From the cell containing the given text, extract its center point as (X, Y) coordinate. 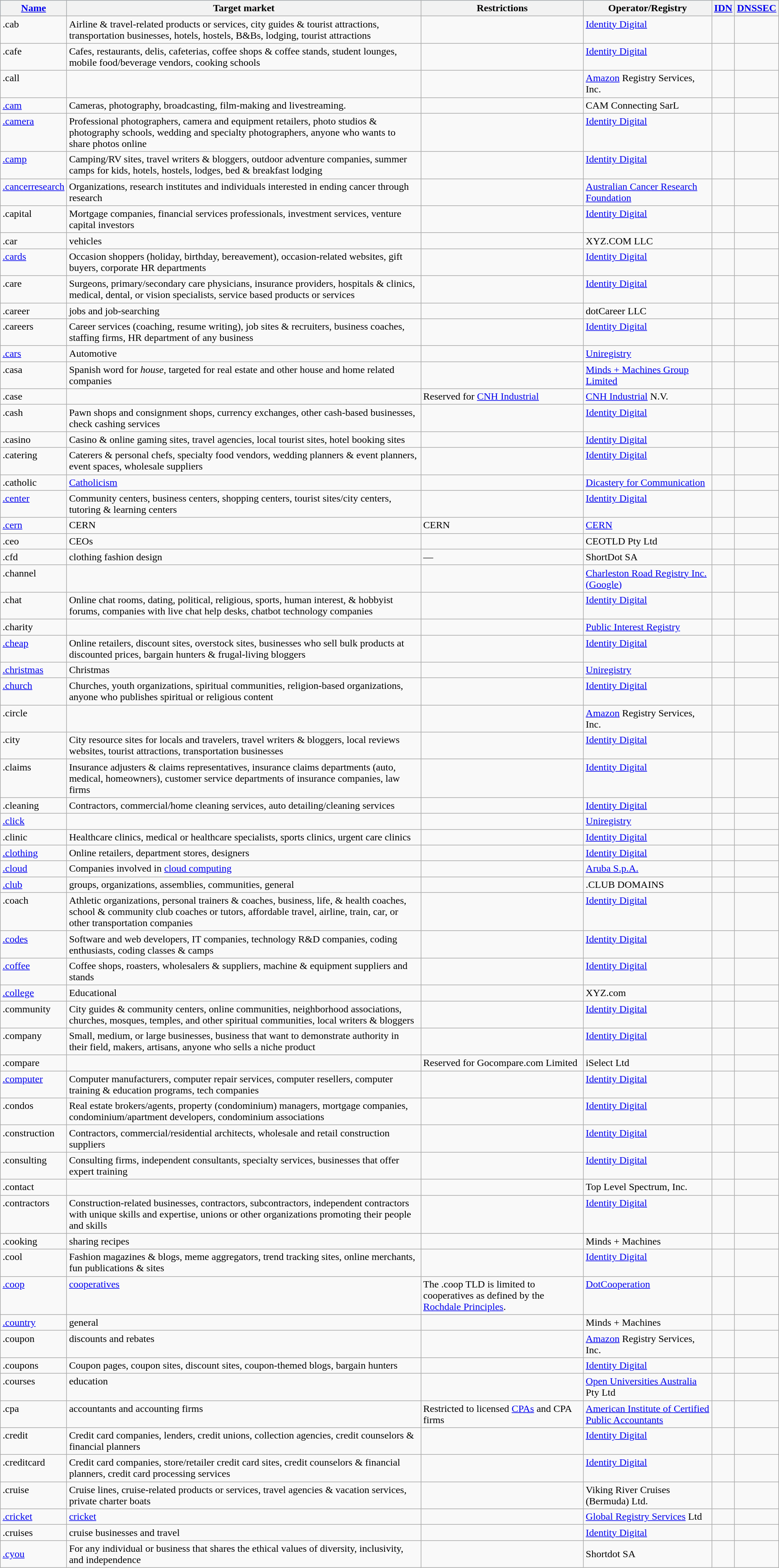
.codes (34, 944)
sharing recipes (244, 1241)
Charleston Road Registry Inc. (Google) (648, 579)
Aruba S.p.A. (648, 869)
Reserved for Gocompare.com Limited (502, 1063)
Coupon pages, coupon sites, discount sites, coupon-themed blogs, bargain hunters (244, 1365)
.cfd (34, 557)
— (502, 557)
Operator/Registry (648, 8)
Consulting firms, independent consultants, specialty services, businesses that offer expert training (244, 1165)
Restrictions (502, 8)
.cafe (34, 57)
.cheap (34, 649)
dotCareer LLC (648, 311)
.channel (34, 579)
Open Universities Australia Pty Ltd (648, 1387)
Coffee shops, roasters, wholesalers & suppliers, machine & equipment suppliers and stands (244, 972)
general (244, 1322)
Dicastery for Communication (648, 482)
Mortgage companies, financial services professionals, investment services, venture capital investors (244, 219)
.computer (34, 1085)
DNSSEC (757, 8)
City resource sites for locals and travelers, travel writers & bloggers, local reviews websites, tourist attractions, transportation businesses (244, 746)
.circle (34, 718)
Companies involved in cloud computing (244, 869)
Restricted to licensed CPAs and CPA firms (502, 1414)
.community (34, 1014)
XYZ.com (648, 993)
CEOs (244, 541)
Churches, youth organizations, spiritual communities, religion-based organizations, anyone who publishes spiritual or religious content (244, 692)
.camera (34, 132)
.cool (34, 1263)
.contractors (34, 1214)
iSelect Ltd (648, 1063)
.care (34, 289)
.charity (34, 627)
.compare (34, 1063)
.club (34, 885)
.construction (34, 1139)
groups, organizations, assemblies, communities, general (244, 885)
Career services (coaching, resume writing), job sites & recruiters, business coaches, staffing firms, HR department of any business (244, 332)
.catering (34, 461)
Cameras, photography, broadcasting, film-making and livestreaming. (244, 105)
CEOTLD Pty Ltd (648, 541)
.coffee (34, 972)
Christmas (244, 670)
Minds + Machines Group Limited (648, 375)
Online retailers, department stores, designers (244, 853)
discounts and rebates (244, 1344)
.cricket (34, 1517)
.country (34, 1322)
Global Registry Services Ltd (648, 1517)
Contractors, commercial/home cleaning services, auto detailing/cleaning services (244, 805)
jobs and job-searching (244, 311)
.ceo (34, 541)
.coupons (34, 1365)
Credit card companies, lenders, credit unions, collection agencies, credit counselors & financial planners (244, 1441)
Healthcare clinics, medical or healthcare specialists, sports clinics, urgent care clinics (244, 837)
.credit (34, 1441)
.center (34, 504)
American Institute of Certified Public Accountants (648, 1414)
Automotive (244, 354)
.condos (34, 1111)
.call (34, 84)
Organizations, research institutes and individuals interested in ending cancer through research (244, 192)
.click (34, 821)
.consulting (34, 1165)
Australian Cancer Research Foundation (648, 192)
.cars (34, 354)
Online retailers, discount sites, overstock sites, businesses who sell bulk products at discounted prices, bargain hunters & frugal-living bloggers (244, 649)
Occasion shoppers (holiday, birthday, bereavement), occasion-related websites, gift buyers, corporate HR departments (244, 262)
accountants and accounting firms (244, 1414)
.car (34, 241)
vehicles (244, 241)
.cloud (34, 869)
Software and web developers, IT companies, technology R&D companies, coding enthusiasts, coding classes & camps (244, 944)
Target market (244, 8)
Real estate brokers/agents, property (condominium) managers, mortgage companies, condominium/apartment developers, condominium associations (244, 1111)
.camp (34, 165)
.coop (34, 1295)
.cooking (34, 1241)
Viking River Cruises (Bermuda) Ltd. (648, 1495)
.CLUB DOMAINS (648, 885)
.clothing (34, 853)
DotCooperation (648, 1295)
.clinic (34, 837)
.cruise (34, 1495)
Fashion magazines & blogs, meme aggregators, trend tracking sites, online merchants, fun publications & sites (244, 1263)
IDN (723, 8)
.cards (34, 262)
.cyou (34, 1554)
Small, medium, or large businesses, business that want to demonstrate authority in their field, makers, artisans, anyone who sells a niche product (244, 1041)
cricket (244, 1517)
.cash (34, 418)
CNH Industrial N.V. (648, 397)
.college (34, 993)
Reserved for CNH Industrial (502, 397)
Name (34, 8)
.coach (34, 912)
Catholicism (244, 482)
Spanish word for house, targeted for real estate and other house and home related companies (244, 375)
.cpa (34, 1414)
.church (34, 692)
.case (34, 397)
.casa (34, 375)
.careers (34, 332)
.cancerresearch (34, 192)
.cruises (34, 1533)
.cam (34, 105)
Credit card companies, store/retailer credit card sites, credit counselors & financial planners, credit card processing services (244, 1469)
.claims (34, 778)
clothing fashion design (244, 557)
Caterers & personal chefs, specialty food vendors, wedding planners & event planners, event spaces, wholesale suppliers (244, 461)
education (244, 1387)
Shortdot SA (648, 1554)
.casino (34, 440)
.capital (34, 219)
Computer manufacturers, computer repair services, computer resellers, computer training & education programs, tech companies (244, 1085)
Cruise lines, cruise-related products or services, travel agencies & vacation services, private charter boats (244, 1495)
.cleaning (34, 805)
XYZ.COM LLC (648, 241)
.catholic (34, 482)
For any individual or business that shares the ethical values of diversity, inclusivity, and independence (244, 1554)
ShortDot SA (648, 557)
Camping/RV sites, travel writers & bloggers, outdoor adventure companies, summer camps for kids, hotels, hostels, lodges, bed & breakfast lodging (244, 165)
.company (34, 1041)
cruise businesses and travel (244, 1533)
.cern (34, 525)
.contact (34, 1187)
CAM Connecting SarL (648, 105)
Public Interest Registry (648, 627)
.career (34, 311)
.christmas (34, 670)
Top Level Spectrum, Inc. (648, 1187)
Cafes, restaurants, delis, cafeterias, coffee shops & coffee stands, student lounges, mobile food/beverage vendors, cooking schools (244, 57)
Contractors, commercial/residential architects, wholesale and retail construction suppliers (244, 1139)
.courses (34, 1387)
Community centers, business centers, shopping centers, tourist sites/city centers, tutoring & learning centers (244, 504)
.creditcard (34, 1469)
Educational (244, 993)
The .coop TLD is limited to cooperatives as defined by the Rochdale Principles. (502, 1295)
.cab (34, 30)
.coupon (34, 1344)
.chat (34, 605)
cooperatives (244, 1295)
Casino & online gaming sites, travel agencies, local tourist sites, hotel booking sites (244, 440)
Pawn shops and consignment shops, currency exchanges, other cash-based businesses, check cashing services (244, 418)
.city (34, 746)
